Output the [x, y] coordinate of the center of the cell containing the given text.  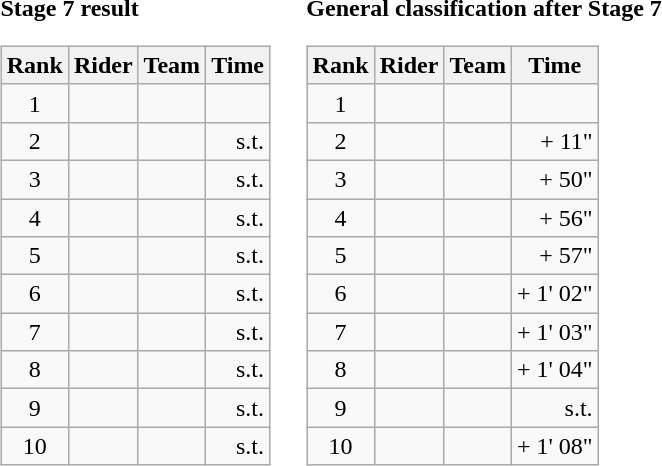
+ 57" [554, 256]
+ 11" [554, 141]
+ 1' 02" [554, 294]
+ 50" [554, 179]
+ 56" [554, 217]
+ 1' 03" [554, 332]
+ 1' 04" [554, 370]
+ 1' 08" [554, 446]
